Output the [x, y] coordinate of the center of the cell containing the given text.  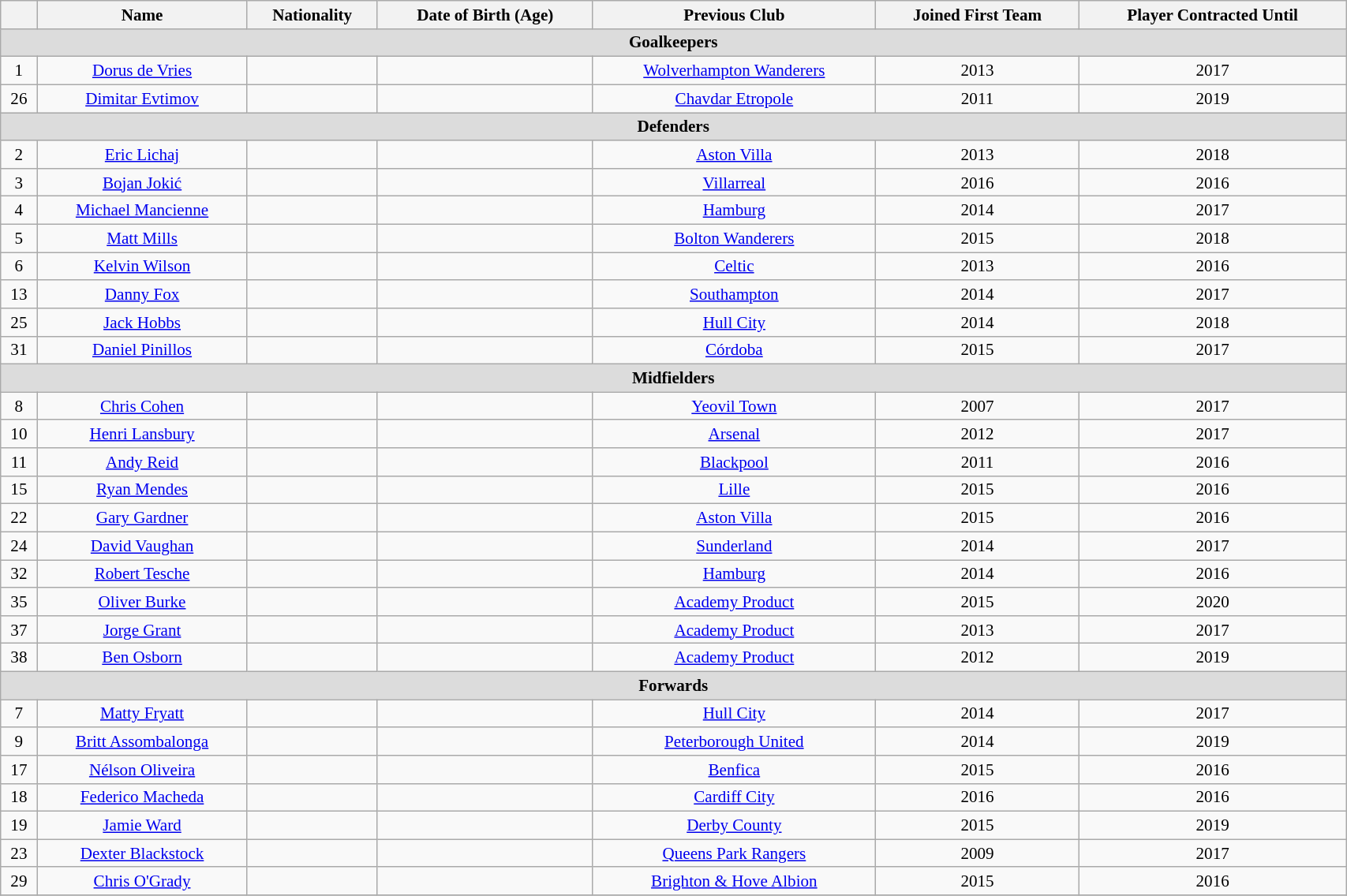
35 [19, 601]
Michael Mancienne [142, 210]
Previous Club [734, 14]
22 [19, 517]
Blackpool [734, 462]
25 [19, 322]
Brighton & Hove Albion [734, 880]
Oliver Burke [142, 601]
Goalkeepers [674, 43]
10 [19, 434]
Jamie Ward [142, 825]
Villarreal [734, 181]
Ryan Mendes [142, 489]
Sunderland [734, 546]
Derby County [734, 825]
Nationality [312, 14]
Cardiff City [734, 797]
Danny Fox [142, 293]
1 [19, 71]
Yeovil Town [734, 405]
Kelvin Wilson [142, 267]
Andy Reid [142, 462]
Dexter Blackstock [142, 853]
23 [19, 853]
Gary Gardner [142, 517]
7 [19, 713]
Defenders [674, 126]
19 [19, 825]
24 [19, 546]
Chavdar Etropole [734, 98]
David Vaughan [142, 546]
Forwards [674, 685]
15 [19, 489]
Benfica [734, 770]
Joined First Team [977, 14]
6 [19, 267]
3 [19, 181]
2 [19, 155]
Jack Hobbs [142, 322]
Celtic [734, 267]
Daniel Pinillos [142, 350]
Federico Macheda [142, 797]
26 [19, 98]
Wolverhampton Wanderers [734, 71]
Player Contracted Until [1213, 14]
Matt Mills [142, 238]
2020 [1213, 601]
17 [19, 770]
Ben Osborn [142, 658]
Robert Tesche [142, 574]
Jorge Grant [142, 629]
2009 [977, 853]
37 [19, 629]
Dorus de Vries [142, 71]
Nélson Oliveira [142, 770]
Arsenal [734, 434]
9 [19, 741]
Queens Park Rangers [734, 853]
2007 [977, 405]
Britt Assombalonga [142, 741]
Bolton Wanderers [734, 238]
Midfielders [674, 379]
13 [19, 293]
29 [19, 880]
Peterborough United [734, 741]
Name [142, 14]
8 [19, 405]
Matty Fryatt [142, 713]
Southampton [734, 293]
Eric Lichaj [142, 155]
Lille [734, 489]
11 [19, 462]
18 [19, 797]
5 [19, 238]
Córdoba [734, 350]
4 [19, 210]
32 [19, 574]
31 [19, 350]
Date of Birth (Age) [485, 14]
Dimitar Evtimov [142, 98]
Chris O'Grady [142, 880]
38 [19, 658]
Chris Cohen [142, 405]
Henri Lansbury [142, 434]
Bojan Jokić [142, 181]
